Find where the given text appears and provide that cell's center as (x, y) coordinate. 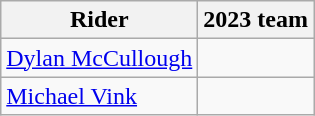
Michael Vink (100, 96)
Rider (100, 20)
2023 team (256, 20)
Dylan McCullough (100, 58)
